Determine the [X, Y] coordinate at the center of the cell enclosing the given text.  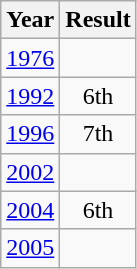
2004 [30, 210]
1976 [30, 58]
1996 [30, 134]
Year [30, 20]
Result [98, 20]
1992 [30, 96]
7th [98, 134]
2005 [30, 248]
2002 [30, 172]
